Detect which cell encompasses the target text, then output its (X, Y) center coordinate. 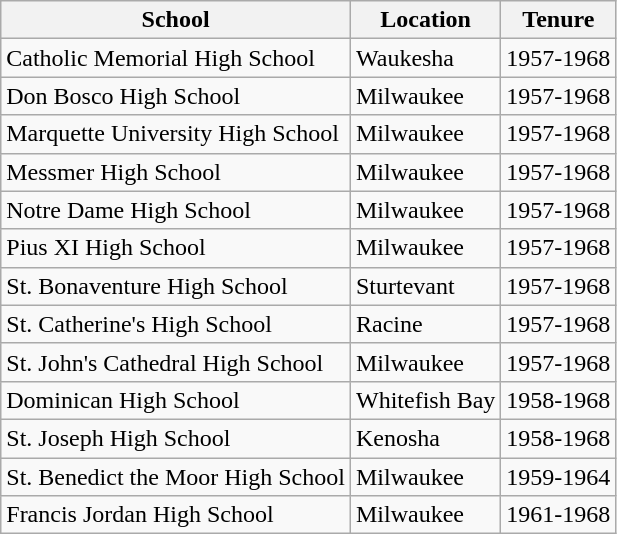
1959-1964 (558, 477)
School (176, 20)
Whitefish Bay (425, 400)
1961-1968 (558, 515)
Sturtevant (425, 286)
Don Bosco High School (176, 96)
Notre Dame High School (176, 210)
Catholic Memorial High School (176, 58)
St. Catherine's High School (176, 324)
Racine (425, 324)
Tenure (558, 20)
Francis Jordan High School (176, 515)
St. Joseph High School (176, 438)
St. Benedict the Moor High School (176, 477)
St. Bonaventure High School (176, 286)
Location (425, 20)
Kenosha (425, 438)
Waukesha (425, 58)
Messmer High School (176, 172)
Pius XI High School (176, 248)
St. John's Cathedral High School (176, 362)
Marquette University High School (176, 134)
Dominican High School (176, 400)
